Find where the given text appears and provide that cell's center as [X, Y] coordinate. 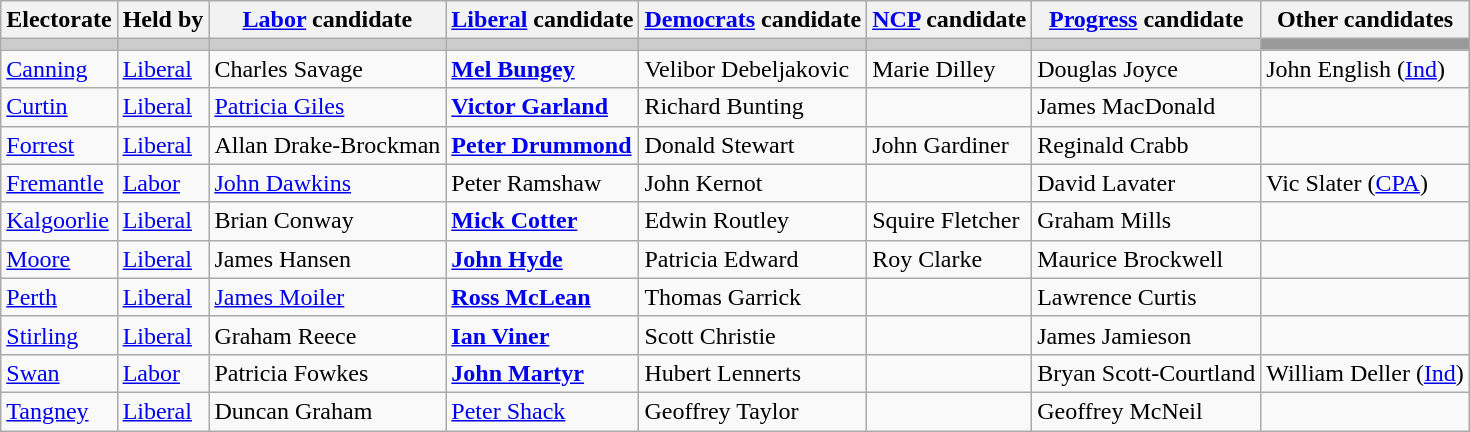
John Dawkins [328, 183]
Patricia Fowkes [328, 373]
David Lavater [1146, 183]
John Kernot [753, 183]
Patricia Giles [328, 107]
Curtin [59, 107]
Douglas Joyce [1146, 69]
Peter Drummond [542, 145]
James MacDonald [1146, 107]
Held by [163, 20]
John Martyr [542, 373]
Peter Ramshaw [542, 183]
Scott Christie [753, 335]
Labor candidate [328, 20]
Geoffrey Taylor [753, 411]
Graham Mills [1146, 221]
John Gardiner [950, 145]
Tangney [59, 411]
James Jamieson [1146, 335]
Canning [59, 69]
Electorate [59, 20]
Fremantle [59, 183]
Roy Clarke [950, 259]
Moore [59, 259]
Thomas Garrick [753, 297]
Graham Reece [328, 335]
Marie Dilley [950, 69]
Richard Bunting [753, 107]
Brian Conway [328, 221]
James Moiler [328, 297]
Geoffrey McNeil [1146, 411]
Squire Fletcher [950, 221]
Peter Shack [542, 411]
Charles Savage [328, 69]
Stirling [59, 335]
Reginald Crabb [1146, 145]
Edwin Routley [753, 221]
Forrest [59, 145]
James Hansen [328, 259]
Perth [59, 297]
Other candidates [1366, 20]
Ian Viner [542, 335]
Democrats candidate [753, 20]
Mel Bungey [542, 69]
Duncan Graham [328, 411]
Patricia Edward [753, 259]
Ross McLean [542, 297]
Victor Garland [542, 107]
John English (Ind) [1366, 69]
Hubert Lennerts [753, 373]
Kalgoorlie [59, 221]
John Hyde [542, 259]
Bryan Scott-Courtland [1146, 373]
NCP candidate [950, 20]
Swan [59, 373]
Vic Slater (CPA) [1366, 183]
Velibor Debeljakovic [753, 69]
Liberal candidate [542, 20]
Allan Drake-Brockman [328, 145]
Progress candidate [1146, 20]
Mick Cotter [542, 221]
Lawrence Curtis [1146, 297]
Maurice Brockwell [1146, 259]
William Deller (Ind) [1366, 373]
Donald Stewart [753, 145]
